Output the (X, Y) coordinate of the center of the cell containing the given text.  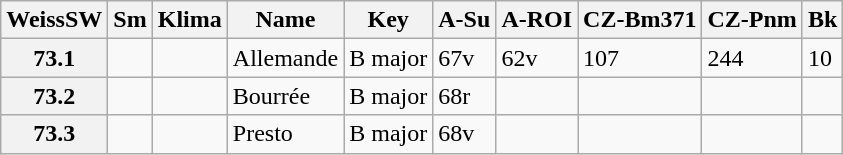
62v (537, 58)
Bourrée (285, 96)
73.1 (54, 58)
107 (640, 58)
Klima (190, 20)
68v (464, 134)
10 (822, 58)
244 (752, 58)
Name (285, 20)
73.2 (54, 96)
CZ-Pnm (752, 20)
Key (388, 20)
Sm (130, 20)
Presto (285, 134)
CZ-Bm371 (640, 20)
68r (464, 96)
Bk (822, 20)
A-ROI (537, 20)
67v (464, 58)
73.3 (54, 134)
WeissSW (54, 20)
A-Su (464, 20)
Allemande (285, 58)
